From the cell containing the given text, extract its center point as (x, y) coordinate. 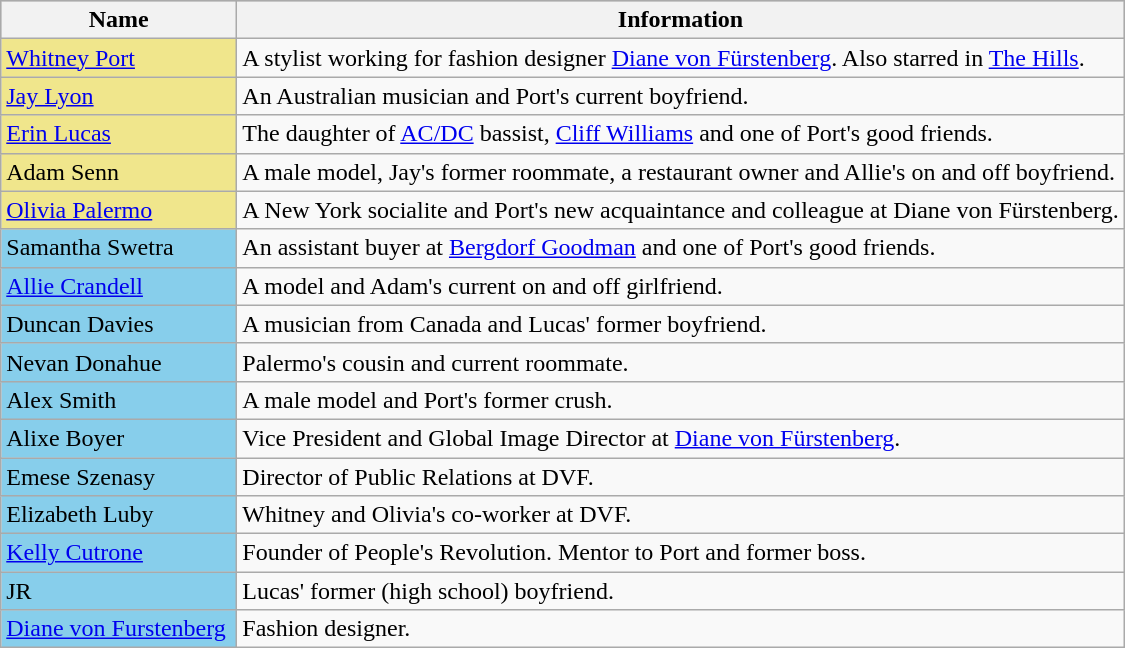
Samantha Swetra (119, 248)
Alex Smith (119, 400)
A model and Adam's current on and off girlfriend. (680, 286)
A male model, Jay's former roommate, a restaurant owner and Allie's on and off boyfriend. (680, 172)
The daughter of AC/DC bassist, Cliff Williams and one of Port's good friends. (680, 134)
Whitney Port (119, 58)
A musician from Canada and Lucas' former boyfriend. (680, 324)
Fashion designer. (680, 629)
A stylist working for fashion designer Diane von Fürstenberg. Also starred in The Hills. (680, 58)
Lucas' former (high school) boyfriend. (680, 591)
Diane von Furstenberg (119, 629)
Allie Crandell (119, 286)
Adam Senn (119, 172)
Jay Lyon (119, 96)
A male model and Port's former crush. (680, 400)
Palermo's cousin and current roommate. (680, 362)
Information (680, 20)
Founder of People's Revolution. Mentor to Port and former boss. (680, 553)
JR (119, 591)
Director of Public Relations at DVF. (680, 477)
Olivia Palermo (119, 210)
Alixe Boyer (119, 438)
A New York socialite and Port's new acquaintance and colleague at Diane von Fürstenberg. (680, 210)
Emese Szenasy (119, 477)
Elizabeth Luby (119, 515)
Duncan Davies (119, 324)
Kelly Cutrone (119, 553)
Erin Lucas (119, 134)
An assistant buyer at Bergdorf Goodman and one of Port's good friends. (680, 248)
Name (119, 20)
Whitney and Olivia's co-worker at DVF. (680, 515)
Vice President and Global Image Director at Diane von Fürstenberg. (680, 438)
An Australian musician and Port's current boyfriend. (680, 96)
Nevan Donahue (119, 362)
